Scan for the cell matching the given text and deliver its (X, Y) coordinate at center. 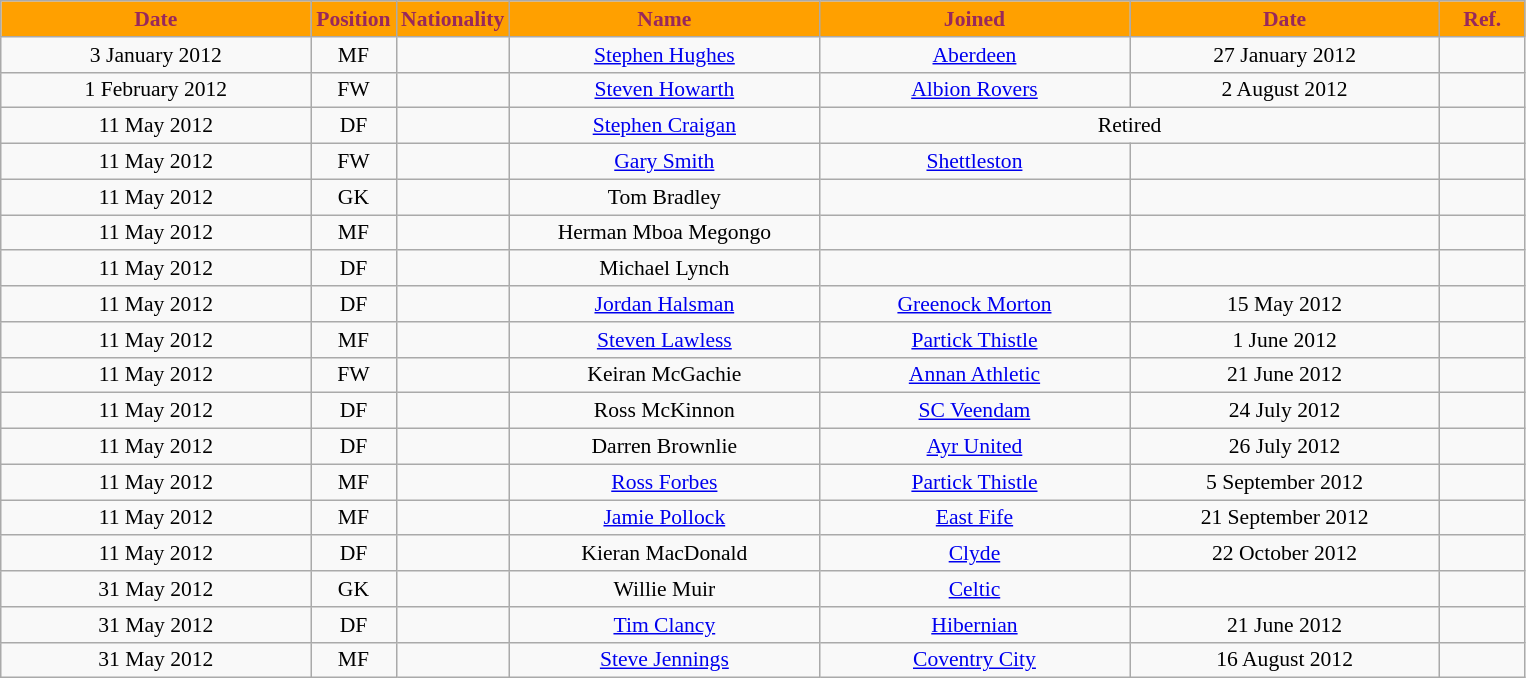
24 July 2012 (1285, 411)
1 February 2012 (156, 90)
Gary Smith (664, 162)
Steven Lawless (664, 340)
16 August 2012 (1285, 660)
Jordan Halsman (664, 304)
1 June 2012 (1285, 340)
Stephen Hughes (664, 55)
Coventry City (974, 660)
Greenock Morton (974, 304)
Shettleston (974, 162)
Clyde (974, 554)
15 May 2012 (1285, 304)
Jamie Pollock (664, 518)
Position (354, 19)
22 October 2012 (1285, 554)
Kieran MacDonald (664, 554)
Ref. (1482, 19)
Aberdeen (974, 55)
Celtic (974, 589)
Annan Athletic (974, 375)
Herman Mboa Megongo (664, 233)
26 July 2012 (1285, 447)
Stephen Craigan (664, 126)
27 January 2012 (1285, 55)
21 September 2012 (1285, 518)
Ayr United (974, 447)
2 August 2012 (1285, 90)
Name (664, 19)
5 September 2012 (1285, 482)
3 January 2012 (156, 55)
SC Veendam (974, 411)
Darren Brownlie (664, 447)
Keiran McGachie (664, 375)
Hibernian (974, 625)
Michael Lynch (664, 269)
Tim Clancy (664, 625)
Tom Bradley (664, 197)
Joined (974, 19)
Albion Rovers (974, 90)
Steven Howarth (664, 90)
Retired (1129, 126)
Steve Jennings (664, 660)
Nationality (452, 19)
Ross Forbes (664, 482)
Ross McKinnon (664, 411)
Willie Muir (664, 589)
East Fife (974, 518)
